Determine the (X, Y) coordinate at the center of the cell enclosing the given text.  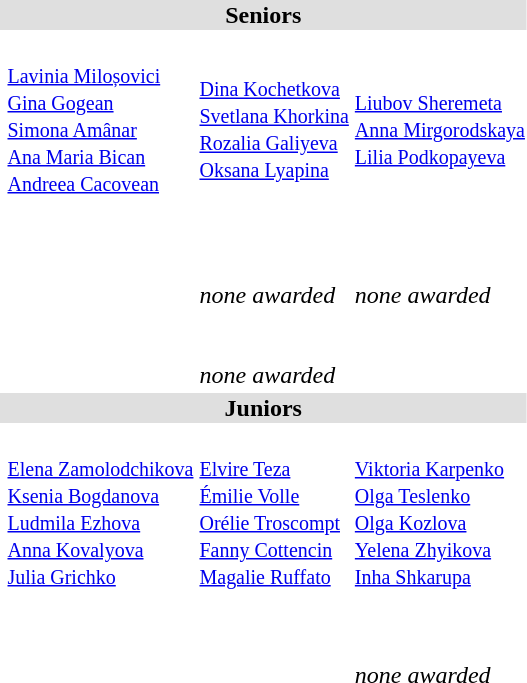
Seniors (263, 15)
Lavinia MiloșoviciGina GogeanSimona AmânarAna Maria BicanAndreea Cacovean (100, 116)
Elvire TezaÉmilie VolleOrélie TroscomptFanny CottencinMagalie Ruffato (274, 508)
Juniors (263, 408)
Liubov SheremetaAnna MirgorodskayaLilia Podkopayeva (440, 116)
Elena ZamolodchikovaKsenia BogdanovaLudmila EzhovaAnna KovalyovaJulia Grichko (100, 508)
Dina KochetkovaSvetlana KhorkinaRozalia GaliyevaOksana Lyapina (274, 116)
Viktoria KarpenkoOlga TeslenkoOlga KozlovaYelena ZhyikovaInha Shkarupa (440, 508)
